Scan for the cell matching the given text and deliver its [X, Y] coordinate at center. 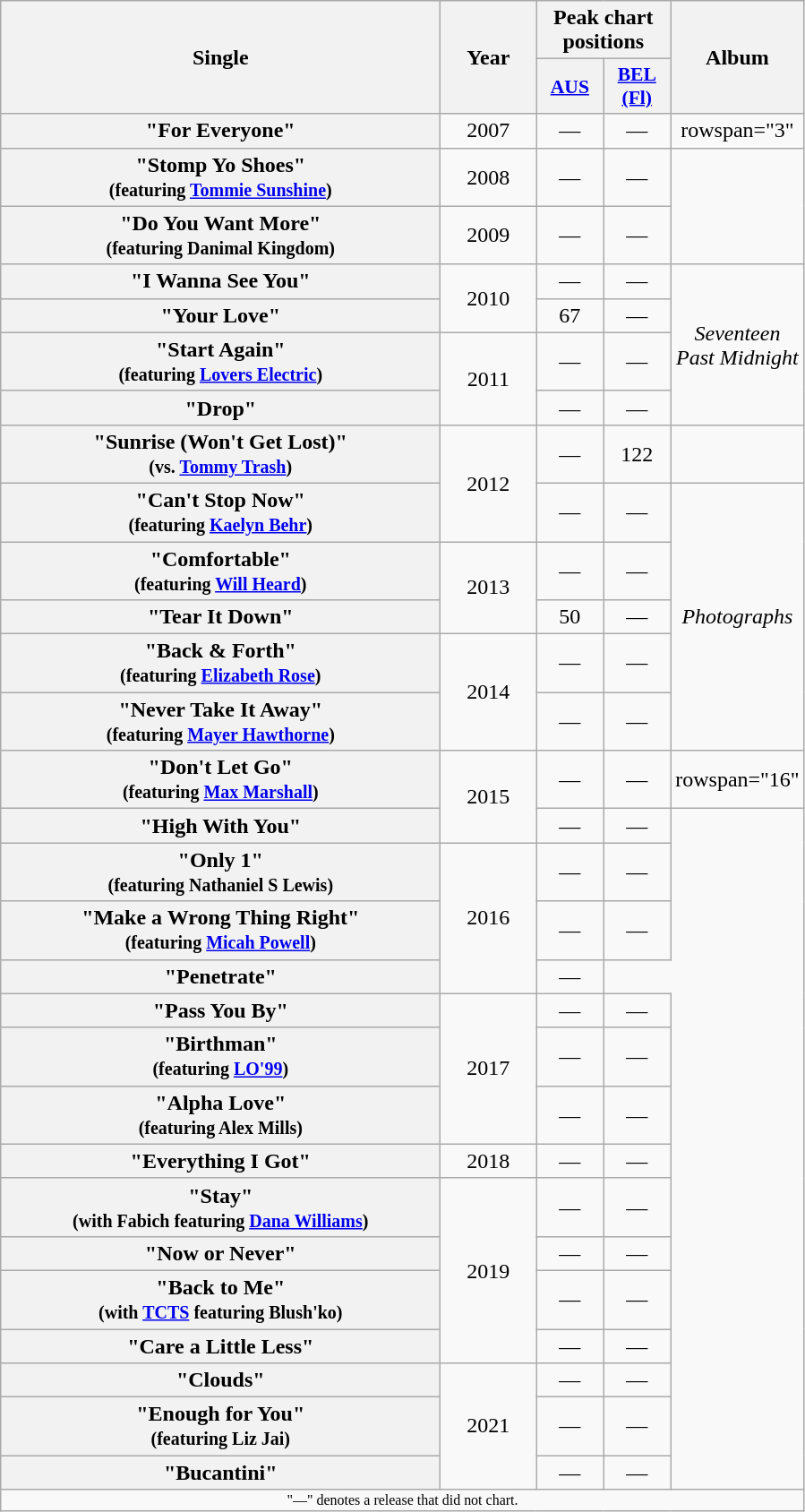
Peak chart positions [604, 30]
2010 [489, 298]
"Pass You By" [220, 1010]
"Start Again" (featuring Lovers Electric) [220, 362]
"Don't Let Go" (featuring Max Marshall) [220, 779]
BEL (Fl) [638, 86]
"Tear It Down" [220, 617]
"Now or Never" [220, 1253]
"Make a Wrong Thing Right" (featuring Micah Powell) [220, 930]
"Back & Forth" (featuring Elizabeth Rose) [220, 663]
2011 [489, 378]
rowspan="16" [738, 779]
"Never Take It Away" (featuring Mayer Hawthorne) [220, 722]
"Stomp Yo Shoes"(featuring Tommie Sunshine) [220, 177]
"For Everyone" [220, 131]
2013 [489, 588]
50 [569, 617]
2012 [489, 483]
2021 [489, 1426]
Seventeen Past Midnight [738, 344]
"Penetrate" [220, 976]
"Only 1" (featuring Nathaniel S Lewis) [220, 872]
"Your Love" [220, 315]
2016 [489, 918]
rowspan="3" [738, 131]
"I Wanna See You" [220, 281]
2019 [489, 1270]
2018 [489, 1161]
2008 [489, 177]
"Sunrise (Won't Get Lost)" (vs. Tommy Trash) [220, 453]
"Clouds" [220, 1380]
Photographs [738, 616]
2007 [489, 131]
"Do You Want More" (featuring Danimal Kingdom) [220, 235]
"Back to Me" (with TCTS featuring Blush'ko) [220, 1299]
"Alpha Love" (featuring Alex Mills) [220, 1114]
2015 [489, 797]
"Bucantini" [220, 1473]
"Birthman" (featuring LO'99) [220, 1057]
"Comfortable" (featuring Will Heard) [220, 570]
Year [489, 57]
Single [220, 57]
Album [738, 57]
"Stay" (with Fabich featuring Dana Williams) [220, 1207]
2009 [489, 235]
2014 [489, 692]
"High With You" [220, 826]
2017 [489, 1069]
"Care a Little Less" [220, 1346]
"Can't Stop Now" (featuring Kaelyn Behr) [220, 512]
67 [569, 315]
"Drop" [220, 408]
122 [638, 453]
"Everything I Got" [220, 1161]
AUS [569, 86]
"―" denotes a release that did not chart. [403, 1500]
"Enough for You"(featuring Liz Jai) [220, 1426]
